From the cell containing the given text, extract its center point as [X, Y] coordinate. 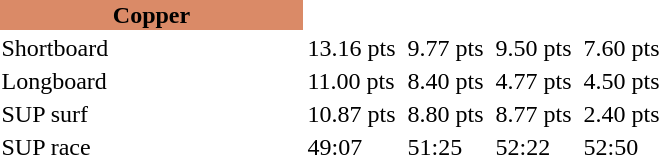
9.50 pts [534, 48]
SUP surf [146, 114]
4.77 pts [534, 81]
Copper [152, 15]
8.40 pts [446, 81]
Shortboard [146, 48]
10.87 pts [352, 114]
8.80 pts [446, 114]
Longboard [146, 81]
13.16 pts [352, 48]
11.00 pts [352, 81]
9.77 pts [446, 48]
8.77 pts [534, 114]
